Determine the (X, Y) coordinate at the center of the cell enclosing the given text.  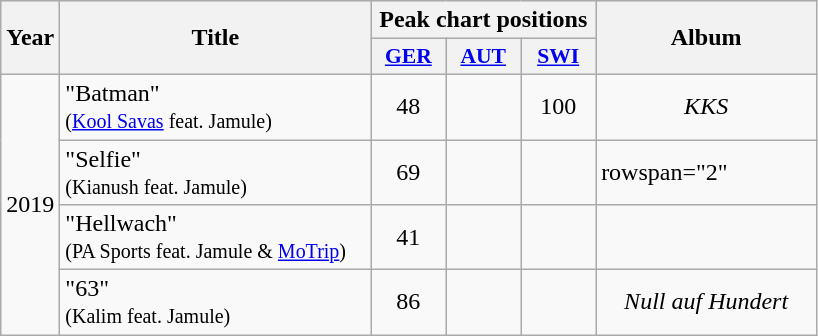
48 (408, 106)
"Batman" (Kool Savas feat. Jamule) (216, 106)
69 (408, 172)
GER (408, 57)
100 (558, 106)
86 (408, 302)
"63" (Kalim feat. Jamule) (216, 302)
Album (706, 38)
Peak chart positions (484, 20)
KKS (706, 106)
AUT (484, 57)
Null auf Hundert (706, 302)
"Selfie" (Kianush feat. Jamule) (216, 172)
SWI (558, 57)
Year (30, 38)
"Hellwach" (PA Sports feat. Jamule & MoTrip) (216, 238)
Title (216, 38)
rowspan="2" (706, 172)
2019 (30, 204)
41 (408, 238)
